Locate the cell with the specified text and output its [x, y] center coordinate. 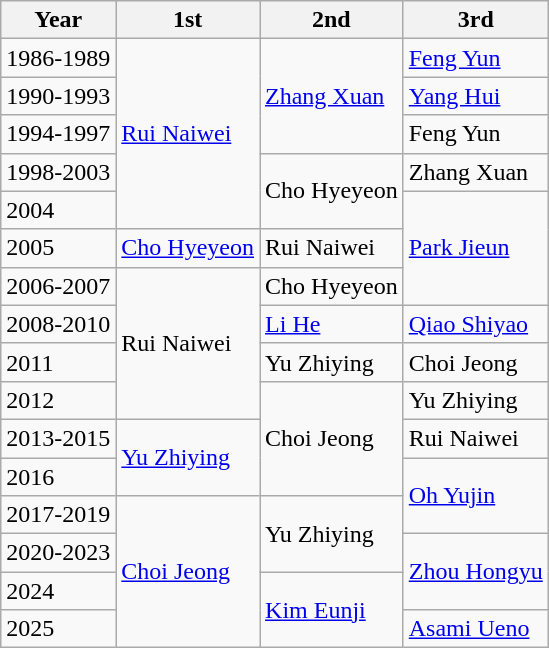
Zhou Hongyu [476, 572]
2012 [58, 400]
1998-2003 [58, 172]
2024 [58, 591]
3rd [476, 20]
2005 [58, 248]
2017-2019 [58, 515]
Oh Yujin [476, 496]
2025 [58, 629]
2008-2010 [58, 324]
2013-2015 [58, 438]
2016 [58, 477]
1986-1989 [58, 58]
1994-1997 [58, 134]
Year [58, 20]
2006-2007 [58, 286]
1st [188, 20]
Asami Ueno [476, 629]
Kim Eunji [332, 610]
1990-1993 [58, 96]
Yang Hui [476, 96]
2011 [58, 362]
2004 [58, 210]
Li He [332, 324]
Qiao Shiyao [476, 324]
2nd [332, 20]
Park Jieun [476, 248]
2020-2023 [58, 553]
